Locate the cell with the specified text and output its (X, Y) center coordinate. 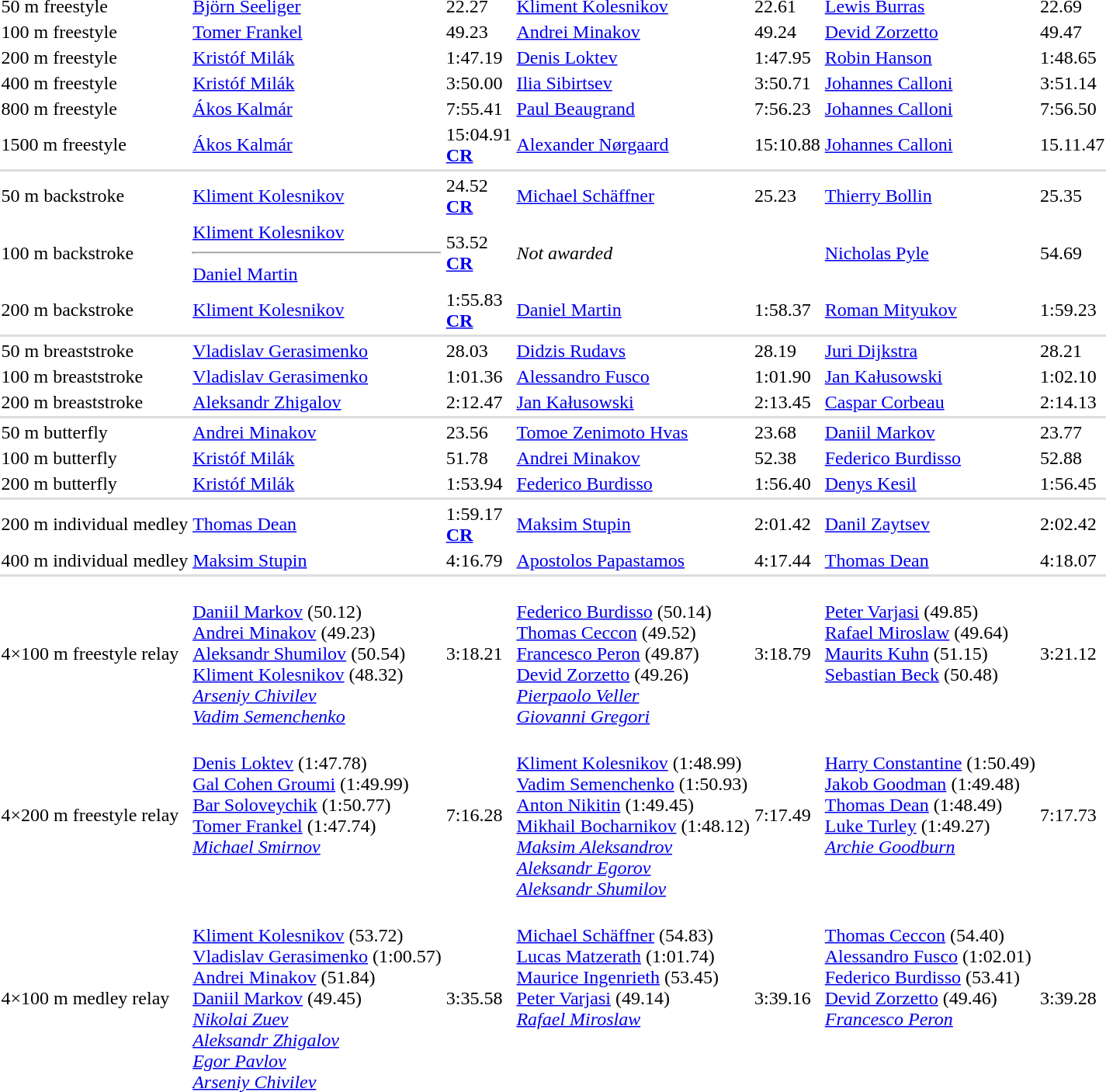
100 m butterfly (95, 458)
2:13.45 (788, 402)
1:55.83CR (479, 310)
3:18.79 (788, 653)
1:47.19 (479, 57)
Kliment KolesnikovDaniel Martin (317, 253)
Nicholas Pyle (930, 253)
Apostolos Papastamos (633, 560)
49.47 (1073, 32)
28.03 (479, 351)
Didzis Rudavs (633, 351)
Not awarded (668, 253)
Ilia Sibirtsev (633, 83)
800 m freestyle (95, 109)
3:18.21 (479, 653)
1:02.10 (1073, 376)
Danil Zaytsev (930, 525)
25.35 (1073, 196)
Caspar Corbeau (930, 402)
200 m breaststroke (95, 402)
50 m breaststroke (95, 351)
2:14.13 (1073, 402)
23.77 (1073, 432)
Paul Beaugrand (633, 109)
Tomer Frankel (317, 32)
1:59.23 (1073, 310)
2:02.42 (1073, 525)
100 m backstroke (95, 253)
4×200 m freestyle relay (95, 815)
50 m butterfly (95, 432)
3:50.00 (479, 83)
400 m individual medley (95, 560)
Juri Dijkstra (930, 351)
200 m backstroke (95, 310)
Robin Hanson (930, 57)
1:53.94 (479, 484)
7:16.28 (479, 815)
15.11.47 (1073, 144)
Thierry Bollin (930, 196)
49.23 (479, 32)
3:50.71 (788, 83)
1:01.36 (479, 376)
23.56 (479, 432)
Devid Zorzetto (930, 32)
1500 m freestyle (95, 144)
4:16.79 (479, 560)
Tomoe Zenimoto Hvas (633, 432)
1:56.45 (1073, 484)
3:51.14 (1073, 83)
52.88 (1073, 458)
400 m freestyle (95, 83)
1:58.37 (788, 310)
Denis Loktev (633, 57)
24.52CR (479, 196)
200 m freestyle (95, 57)
2:12.47 (479, 402)
1:59.17CR (479, 525)
54.69 (1073, 253)
7:55.41 (479, 109)
Alexander Nørgaard (633, 144)
7:56.50 (1073, 109)
4×100 m freestyle relay (95, 653)
Aleksandr Zhigalov (317, 402)
Daniil Markov (50.12)Andrei Minakov (49.23)Aleksandr Shumilov (50.54)Kliment Kolesnikov (48.32)Arseniy ChivilevVadim Semenchenko (317, 653)
4:18.07 (1073, 560)
Federico Burdisso (50.14)Thomas Ceccon (49.52)Francesco Peron (49.87)Devid Zorzetto (49.26)Pierpaolo VellerGiovanni Gregori (633, 653)
1:47.95 (788, 57)
7:56.23 (788, 109)
3:21.12 (1073, 653)
1:01.90 (788, 376)
28.19 (788, 351)
Daniil Markov (930, 432)
51.78 (479, 458)
1:48.65 (1073, 57)
7:17.49 (788, 815)
Michael Schäffner (633, 196)
50 m backstroke (95, 196)
1:56.40 (788, 484)
100 m freestyle (95, 32)
Daniel Martin (633, 310)
200 m individual medley (95, 525)
Denys Kesil (930, 484)
53.52CR (479, 253)
Alessandro Fusco (633, 376)
100 m breaststroke (95, 376)
28.21 (1073, 351)
15:04.91CR (479, 144)
25.23 (788, 196)
49.24 (788, 32)
200 m butterfly (95, 484)
52.38 (788, 458)
23.68 (788, 432)
2:01.42 (788, 525)
Roman Mityukov (930, 310)
Harry Constantine (1:50.49)Jakob Goodman (1:49.48)Thomas Dean (1:48.49)Luke Turley (1:49.27)Archie Goodburn (930, 815)
4:17.44 (788, 560)
7:17.73 (1073, 815)
Peter Varjasi (49.85)Rafael Miroslaw (49.64)Maurits Kuhn (51.15)Sebastian Beck (50.48) (930, 653)
15:10.88 (788, 144)
Denis Loktev (1:47.78)Gal Cohen Groumi (1:49.99)Bar Soloveychik (1:50.77)Tomer Frankel (1:47.74)Michael Smirnov (317, 815)
